Extract the [x, y] coordinate from the center of the cell holding the provided text.  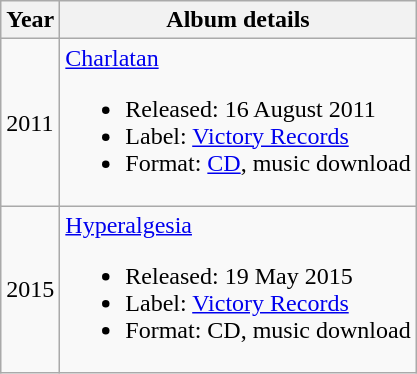
CharlatanReleased: 16 August 2011Label: Victory RecordsFormat: CD, music download [238, 122]
HyperalgesiaReleased: 19 May 2015Label: Victory RecordsFormat: CD, music download [238, 290]
Year [30, 20]
Album details [238, 20]
2015 [30, 290]
2011 [30, 122]
